Extract the (X, Y) coordinate from the center of the cell holding the provided text.  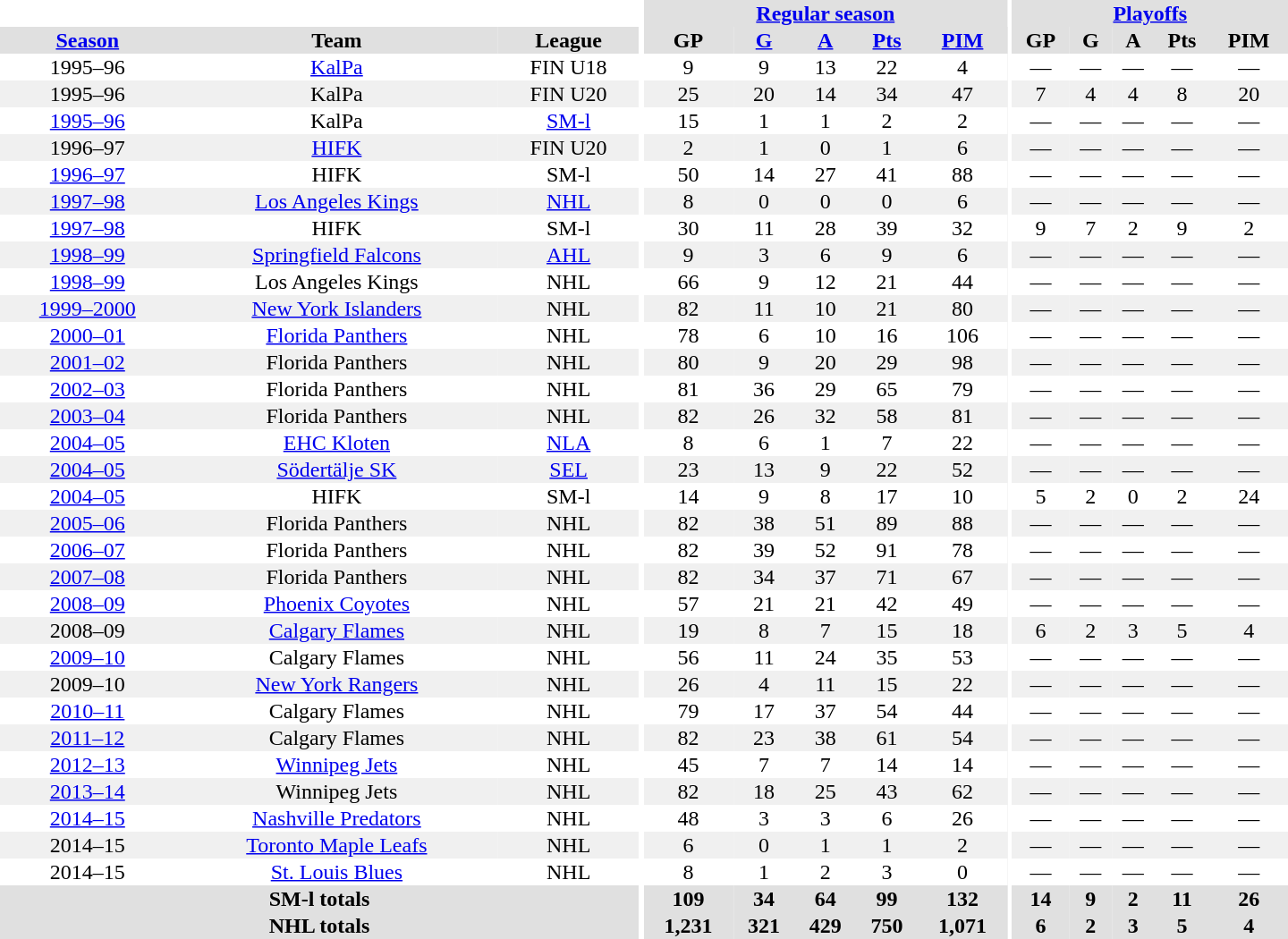
Playoffs (1150, 13)
28 (825, 228)
Springfield Falcons (337, 255)
43 (887, 791)
109 (688, 899)
NHL totals (319, 926)
1999–2000 (88, 309)
57 (688, 604)
2011–12 (88, 738)
2010–11 (88, 711)
750 (887, 926)
1,231 (688, 926)
429 (825, 926)
71 (887, 577)
New York Islanders (337, 309)
Södertälje SK (337, 469)
1,071 (962, 926)
48 (688, 818)
EHC Kloten (337, 443)
53 (962, 657)
Regular season (825, 13)
47 (962, 94)
67 (962, 577)
2005–06 (88, 523)
SM-l totals (319, 899)
2012–13 (88, 765)
65 (887, 389)
12 (825, 282)
16 (887, 335)
Phoenix Coyotes (337, 604)
2006–07 (88, 550)
League (569, 40)
41 (887, 174)
Nashville Predators (337, 818)
27 (825, 174)
51 (825, 523)
SEL (569, 469)
2003–04 (88, 416)
AHL (569, 255)
Season (88, 40)
35 (887, 657)
66 (688, 282)
St. Louis Blues (337, 872)
2001–02 (88, 362)
62 (962, 791)
Team (337, 40)
FIN U18 (569, 67)
NLA (569, 443)
2013–14 (88, 791)
321 (764, 926)
Toronto Maple Leafs (337, 845)
2000–01 (88, 335)
36 (764, 389)
58 (887, 416)
99 (887, 899)
91 (887, 550)
19 (688, 630)
2002–03 (88, 389)
98 (962, 362)
New York Rangers (337, 684)
30 (688, 228)
89 (887, 523)
45 (688, 765)
2007–08 (88, 577)
132 (962, 899)
50 (688, 174)
106 (962, 335)
61 (887, 738)
64 (825, 899)
56 (688, 657)
49 (962, 604)
42 (887, 604)
